Detect which cell encompasses the target text, then output its (x, y) center coordinate. 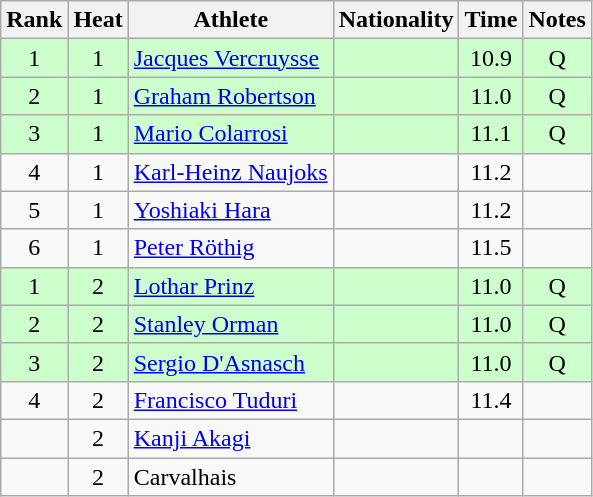
Rank (34, 20)
Notes (557, 20)
11.5 (491, 248)
11.4 (491, 400)
Mario Colarrosi (230, 134)
6 (34, 248)
5 (34, 210)
Francisco Tuduri (230, 400)
Nationality (396, 20)
Carvalhais (230, 477)
Peter Röthig (230, 248)
11.1 (491, 134)
Yoshiaki Hara (230, 210)
Sergio D'Asnasch (230, 362)
Graham Robertson (230, 96)
Lothar Prinz (230, 286)
Kanji Akagi (230, 438)
Karl-Heinz Naujoks (230, 172)
Jacques Vercruysse (230, 58)
Athlete (230, 20)
10.9 (491, 58)
Heat (98, 20)
Time (491, 20)
Stanley Orman (230, 324)
